Scan for the cell matching the given text and deliver its (X, Y) coordinate at center. 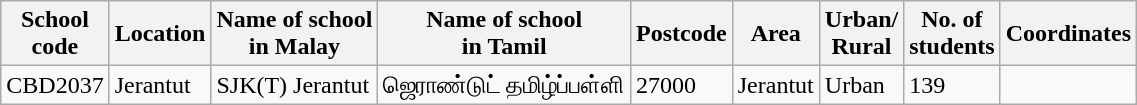
Postcode (682, 34)
Urban/Rural (861, 34)
Location (160, 34)
139 (952, 85)
No. ofstudents (952, 34)
ஜெராண்டுட் தமிழ்ப்பள்ளி (504, 85)
Name of schoolin Malay (294, 34)
Schoolcode (55, 34)
Area (776, 34)
CBD2037 (55, 85)
Urban (861, 85)
Name of schoolin Tamil (504, 34)
Coordinates (1068, 34)
SJK(T) Jerantut (294, 85)
27000 (682, 85)
